For the text-containing cell, return its midpoint in [x, y] coordinate format. 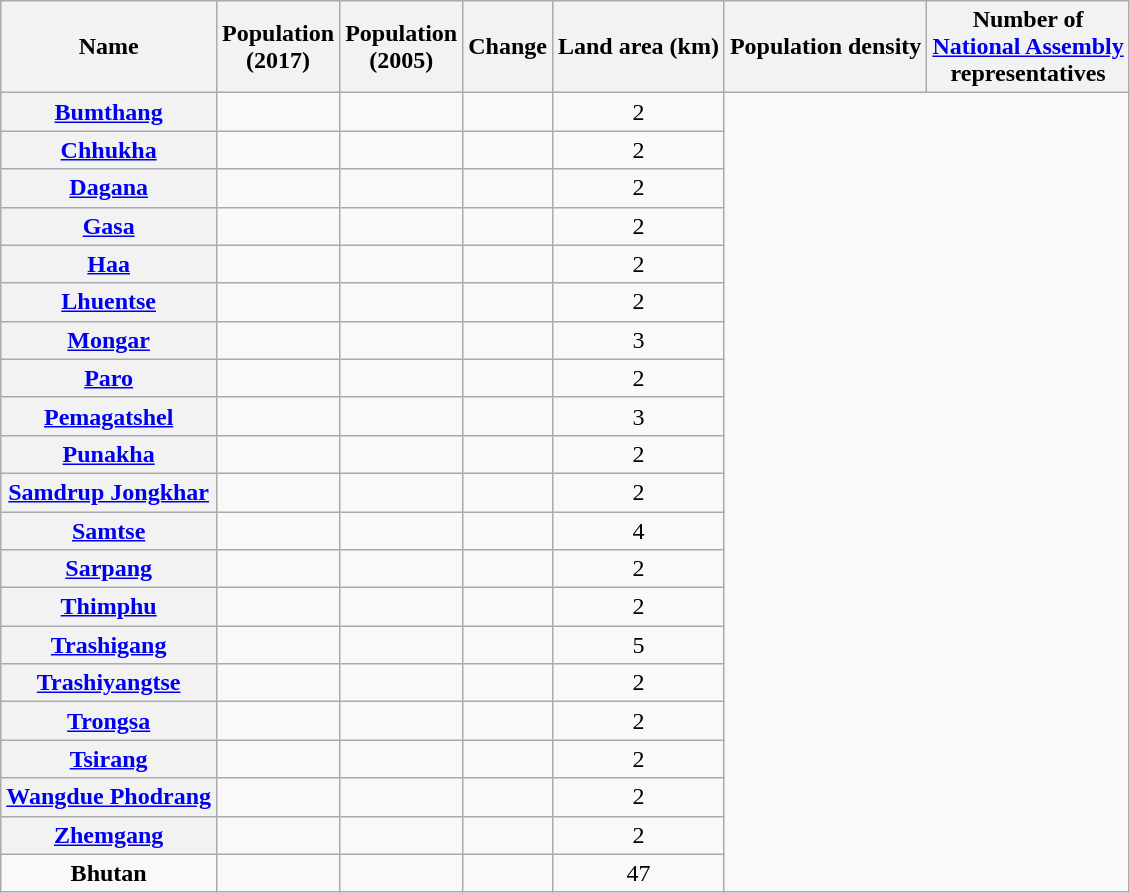
Bhutan [109, 873]
4 [638, 531]
Trashigang [109, 645]
Chhukha [109, 150]
Paro [109, 378]
Thimphu [109, 607]
Trashiyangtse [109, 683]
Pemagatshel [109, 416]
Name [109, 47]
Samtse [109, 531]
47 [638, 873]
Population (2005) [402, 47]
Haa [109, 264]
Bumthang [109, 112]
Number ofNational Assemblyrepresentatives [1028, 47]
Population (2017) [278, 47]
Mongar [109, 340]
Gasa [109, 226]
5 [638, 645]
Tsirang [109, 759]
Zhemgang [109, 835]
Punakha [109, 454]
Samdrup Jongkhar [109, 492]
Change [508, 47]
Sarpang [109, 569]
Land area (km) [638, 47]
Trongsa [109, 721]
Population density [825, 47]
Wangdue Phodrang [109, 797]
Lhuentse [109, 302]
Dagana [109, 188]
